Search for the cell housing the specified text and yield its (x, y) center coordinate. 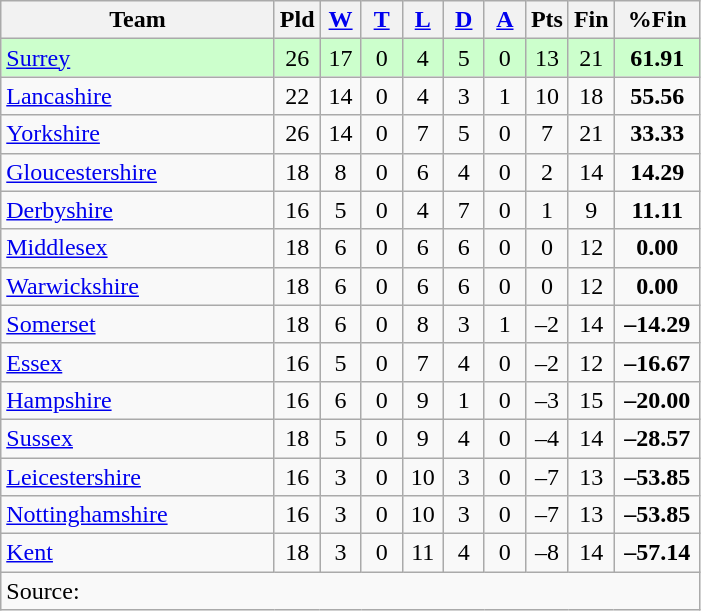
–8 (546, 553)
A (504, 20)
15 (591, 400)
22 (297, 96)
Somerset (138, 324)
–57.14 (657, 553)
–16.67 (657, 362)
14.29 (657, 172)
–3 (546, 400)
W (340, 20)
Team (138, 20)
–20.00 (657, 400)
%Fin (657, 20)
Kent (138, 553)
Leicestershire (138, 477)
Pts (546, 20)
Derbyshire (138, 210)
Pld (297, 20)
Middlesex (138, 248)
33.33 (657, 134)
D (464, 20)
Surrey (138, 58)
Sussex (138, 438)
55.56 (657, 96)
–4 (546, 438)
–14.29 (657, 324)
–28.57 (657, 438)
Hampshire (138, 400)
61.91 (657, 58)
17 (340, 58)
Lancashire (138, 96)
T (382, 20)
Yorkshire (138, 134)
11 (422, 553)
Gloucestershire (138, 172)
Source: (350, 591)
L (422, 20)
Essex (138, 362)
Nottinghamshire (138, 515)
2 (546, 172)
Fin (591, 20)
Warwickshire (138, 286)
11.11 (657, 210)
